For the text-containing cell, return its midpoint in (x, y) coordinate format. 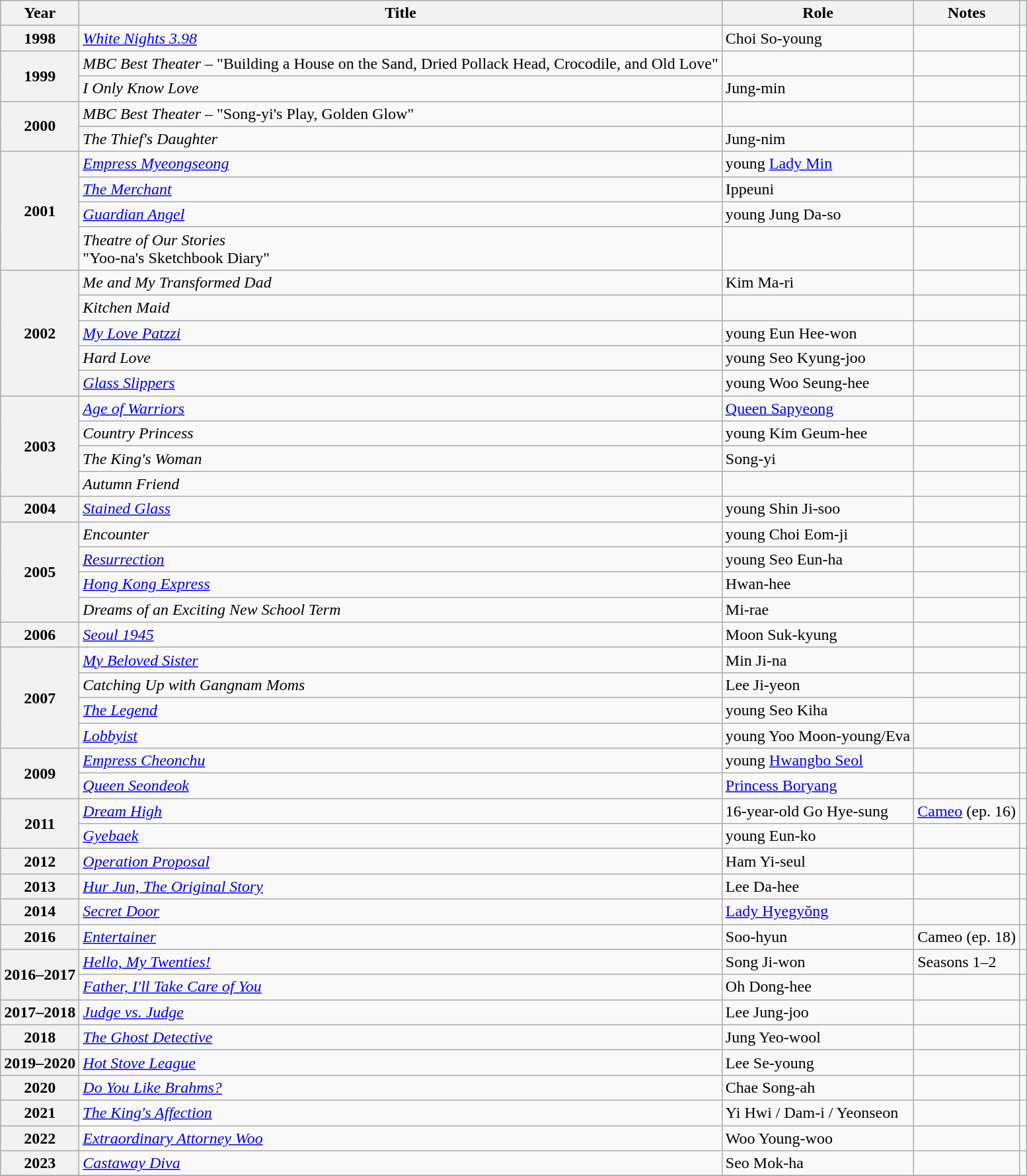
young Woo Seung-hee (818, 383)
Hot Stove League (400, 1062)
Jung-nim (818, 139)
2017–2018 (40, 1012)
2002 (40, 333)
Seasons 1–2 (967, 962)
2022 (40, 1138)
Hello, My Twenties! (400, 962)
Glass Slippers (400, 383)
Age of Warriors (400, 409)
Castaway Diva (400, 1163)
Jung Yeo-wool (818, 1037)
Father, I'll Take Care of You (400, 987)
Chae Song-ah (818, 1087)
2019–2020 (40, 1062)
The Legend (400, 710)
Seoul 1945 (400, 635)
1998 (40, 38)
young Shin Ji-soo (818, 509)
Autumn Friend (400, 484)
2013 (40, 886)
My Beloved Sister (400, 660)
Lee Se-young (818, 1062)
Queen Seondeok (400, 786)
2007 (40, 697)
young Jung Da-so (818, 214)
young Seo Kiha (818, 710)
young Seo Eun-ha (818, 559)
young Seo Kyung-joo (818, 358)
The Merchant (400, 189)
2018 (40, 1037)
Oh Dong-hee (818, 987)
2003 (40, 446)
2020 (40, 1087)
Lee Jung-joo (818, 1012)
Me and My Transformed Dad (400, 282)
young Choi Eom-ji (818, 534)
Lobbyist (400, 736)
The King's Woman (400, 459)
young Yoo Moon-young/Eva (818, 736)
Encounter (400, 534)
Do You Like Brahms? (400, 1087)
2000 (40, 126)
Cameo (ep. 18) (967, 937)
Soo-hyun (818, 937)
Song Ji-won (818, 962)
Cameo (ep. 16) (967, 811)
Notes (967, 13)
I Only Know Love (400, 89)
young Eun-ko (818, 836)
2016–2017 (40, 974)
Stained Glass (400, 509)
Moon Suk-kyung (818, 635)
Min Ji-na (818, 660)
2023 (40, 1163)
Kitchen Maid (400, 307)
young Eun Hee-won (818, 333)
Seo Mok-ha (818, 1163)
Mi-rae (818, 609)
Ham Yi-seul (818, 861)
Queen Sapyeong (818, 409)
Operation Proposal (400, 861)
16-year-old Go Hye-sung (818, 811)
Country Princess (400, 434)
Entertainer (400, 937)
Choi So-young (818, 38)
Theatre of Our Stories"Yoo-na's Sketchbook Diary" (400, 249)
Lee Da-hee (818, 886)
Hong Kong Express (400, 584)
Gyebaek (400, 836)
Song-yi (818, 459)
Secret Door (400, 912)
White Nights 3.98 (400, 38)
The Ghost Detective (400, 1037)
The Thief's Daughter (400, 139)
Lee Ji-yeon (818, 685)
Kim Ma-ri (818, 282)
Dream High (400, 811)
Year (40, 13)
Dreams of an Exciting New School Term (400, 609)
Woo Young-woo (818, 1138)
young Hwangbo Seol (818, 761)
Jung-min (818, 89)
Hard Love (400, 358)
MBC Best Theater – "Building a House on the Sand, Dried Pollack Head, Crocodile, and Old Love" (400, 63)
Empress Myeongseong (400, 164)
Hwan-hee (818, 584)
2012 (40, 861)
Role (818, 13)
2005 (40, 572)
The King's Affection (400, 1113)
young Lady Min (818, 164)
2004 (40, 509)
Resurrection (400, 559)
Yi Hwi / Dam-i / Yeonseon (818, 1113)
2009 (40, 773)
Guardian Angel (400, 214)
2014 (40, 912)
Judge vs. Judge (400, 1012)
2006 (40, 635)
2011 (40, 824)
2016 (40, 937)
Lady Hyegyŏng (818, 912)
My Love Patzzi (400, 333)
Ippeuni (818, 189)
Empress Cheonchu (400, 761)
1999 (40, 76)
2001 (40, 210)
Extraordinary Attorney Woo (400, 1138)
Princess Boryang (818, 786)
Catching Up with Gangnam Moms (400, 685)
Hur Jun, The Original Story (400, 886)
MBC Best Theater – "Song-yi's Play, Golden Glow" (400, 114)
Title (400, 13)
young Kim Geum-hee (818, 434)
2021 (40, 1113)
